Capture the cell that displays the provided text and extract its (X, Y) central coordinate. 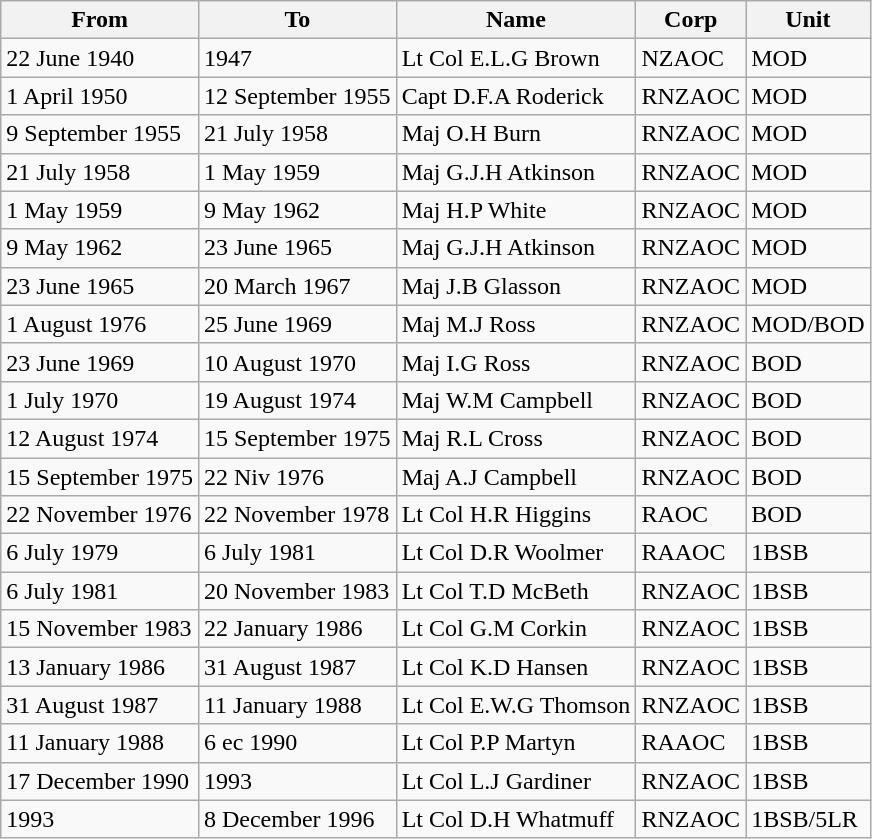
20 November 1983 (297, 591)
NZAOC (691, 58)
25 June 1969 (297, 324)
22 June 1940 (100, 58)
Maj I.G Ross (516, 362)
Maj R.L Cross (516, 438)
1 July 1970 (100, 400)
9 September 1955 (100, 134)
15 November 1983 (100, 629)
RAOC (691, 515)
6 July 1979 (100, 553)
6 ec 1990 (297, 743)
Lt Col H.R Higgins (516, 515)
Lt Col E.W.G Thomson (516, 705)
13 January 1986 (100, 667)
Lt Col D.R Woolmer (516, 553)
Maj J.B Glasson (516, 286)
Lt Col P.P Martyn (516, 743)
23 June 1969 (100, 362)
8 December 1996 (297, 819)
20 March 1967 (297, 286)
Lt Col L.J Gardiner (516, 781)
1BSB/5LR (808, 819)
Name (516, 20)
From (100, 20)
Corp (691, 20)
1 April 1950 (100, 96)
Lt Col D.H Whatmuff (516, 819)
Lt Col T.D McBeth (516, 591)
22 Niv 1976 (297, 477)
MOD/BOD (808, 324)
22 January 1986 (297, 629)
Maj H.P White (516, 210)
19 August 1974 (297, 400)
Capt D.F.A Roderick (516, 96)
Unit (808, 20)
Lt Col E.L.G Brown (516, 58)
Maj W.M Campbell (516, 400)
Maj M.J Ross (516, 324)
Lt Col K.D Hansen (516, 667)
22 November 1976 (100, 515)
17 December 1990 (100, 781)
22 November 1978 (297, 515)
Maj A.J Campbell (516, 477)
Maj O.H Burn (516, 134)
12 August 1974 (100, 438)
1 August 1976 (100, 324)
10 August 1970 (297, 362)
Lt Col G.M Corkin (516, 629)
1947 (297, 58)
12 September 1955 (297, 96)
To (297, 20)
